Identify which cell holds the provided text, then report its (x, y) central coordinate. 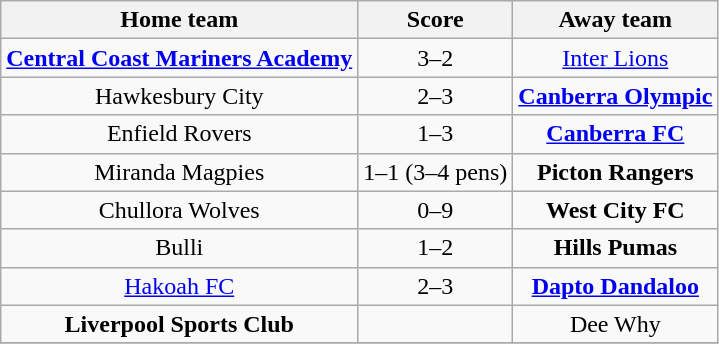
Dapto Dandaloo (616, 286)
Hakoah FC (180, 286)
Inter Lions (616, 58)
1–1 (3–4 pens) (436, 172)
1–2 (436, 248)
Central Coast Mariners Academy (180, 58)
Enfield Rovers (180, 134)
Dee Why (616, 324)
Away team (616, 20)
0–9 (436, 210)
Hills Pumas (616, 248)
Bulli (180, 248)
Canberra Olympic (616, 96)
Score (436, 20)
Liverpool Sports Club (180, 324)
Canberra FC (616, 134)
Hawkesbury City (180, 96)
West City FC (616, 210)
Miranda Magpies (180, 172)
3–2 (436, 58)
Home team (180, 20)
1–3 (436, 134)
Picton Rangers (616, 172)
Chullora Wolves (180, 210)
